Output the [x, y] coordinate of the center of the cell containing the given text.  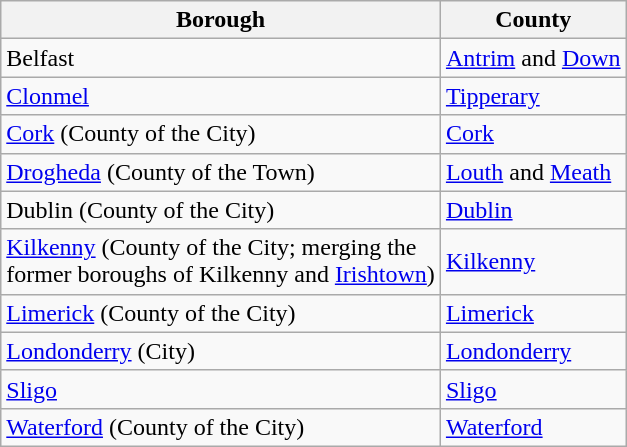
Louth and Meath [533, 172]
Cork (County of the City) [221, 134]
Kilkenny (County of the City; merging the former boroughs of Kilkenny and Irishtown) [221, 262]
Kilkenny [533, 262]
Londonderry (City) [221, 351]
Drogheda (County of the Town) [221, 172]
Waterford [533, 427]
County [533, 20]
Waterford (County of the City) [221, 427]
Tipperary [533, 96]
Cork [533, 134]
Dublin [533, 210]
Dublin (County of the City) [221, 210]
Limerick (County of the City) [221, 313]
Clonmel [221, 96]
Limerick [533, 313]
Antrim and Down [533, 58]
Borough [221, 20]
Belfast [221, 58]
Londonderry [533, 351]
